Output the [X, Y] coordinate of the center of the cell containing the given text.  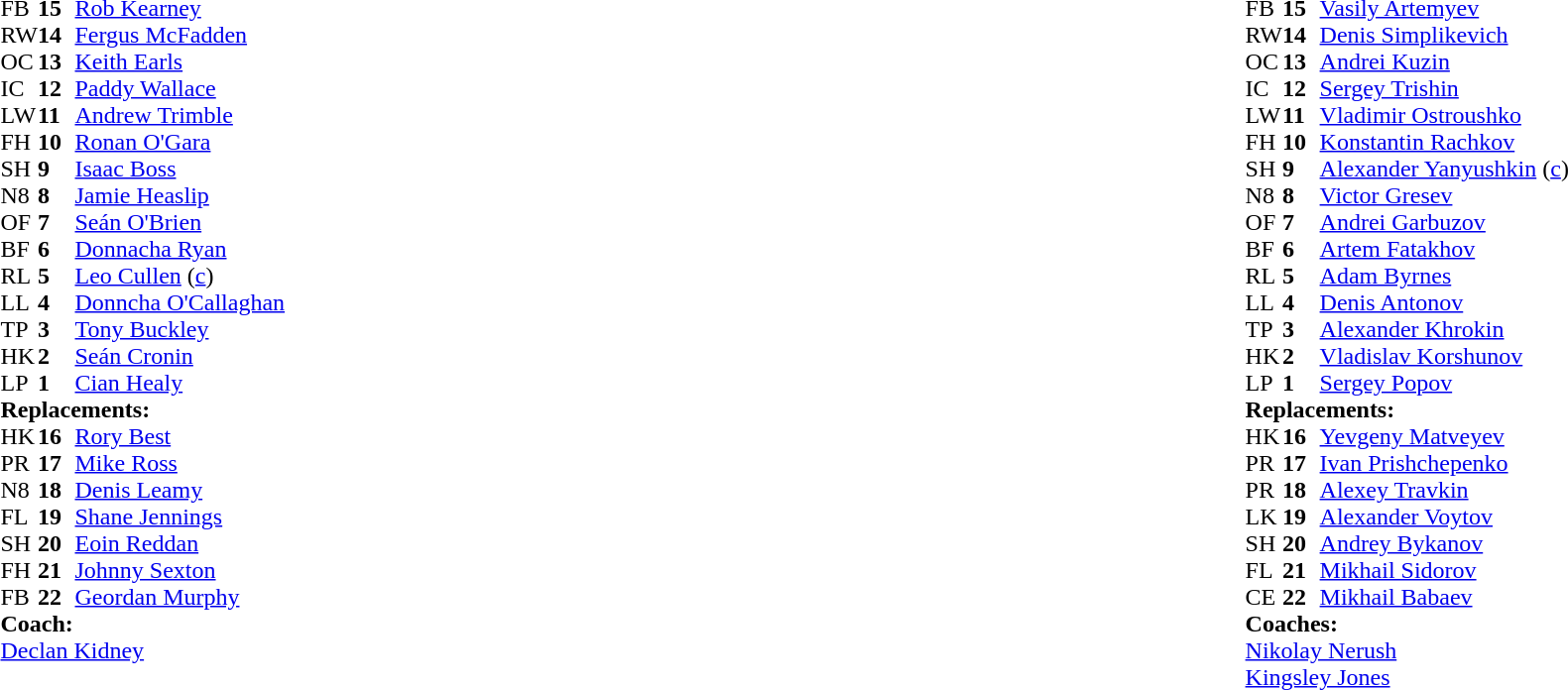
Seán O'Brien [181, 222]
Isaac Boss [181, 169]
Replacements: [143, 410]
Fergus McFadden [181, 36]
Donnacha Ryan [181, 250]
Cian Healy [181, 383]
LK [1265, 517]
Andrew Trimble [181, 115]
Paddy Wallace [181, 89]
FB [19, 597]
Denis Leamy [181, 490]
Jamie Heaslip [181, 196]
Donncha O'Callaghan [181, 303]
Coach: [143, 625]
Declan Kidney [143, 650]
Rory Best [181, 436]
Eoin Reddan [181, 543]
Tony Buckley [181, 329]
Geordan Murphy [181, 597]
Keith Earls [181, 61]
Mike Ross [181, 464]
Johnny Sexton [181, 571]
Ronan O'Gara [181, 143]
Seán Cronin [181, 357]
CE [1265, 597]
Shane Jennings [181, 517]
Leo Cullen (c) [181, 276]
